Find where the given text appears and provide that cell's center as [X, Y] coordinate. 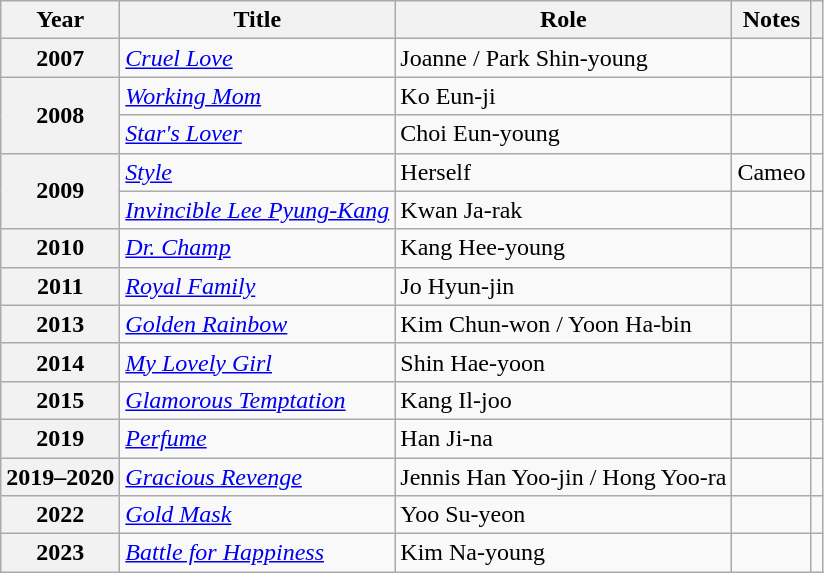
2022 [60, 515]
Title [258, 20]
Jo Hyun-jin [564, 286]
2013 [60, 324]
Star's Lover [258, 134]
Cameo [772, 172]
Cruel Love [258, 58]
2023 [60, 553]
Invincible Lee Pyung-Kang [258, 210]
2014 [60, 362]
2019 [60, 438]
Kwan Ja-rak [564, 210]
My Lovely Girl [258, 362]
Dr. Champ [258, 248]
Shin Hae-yoon [564, 362]
Battle for Happiness [258, 553]
Ko Eun-ji [564, 96]
2009 [60, 191]
Year [60, 20]
Yoo Su-yeon [564, 515]
Royal Family [258, 286]
2007 [60, 58]
Gold Mask [258, 515]
Working Mom [258, 96]
2008 [60, 115]
2015 [60, 400]
Joanne / Park Shin-young [564, 58]
Kim Chun-won / Yoon Ha-bin [564, 324]
Style [258, 172]
Perfume [258, 438]
Herself [564, 172]
Notes [772, 20]
Choi Eun-young [564, 134]
Role [564, 20]
Kang Hee-young [564, 248]
Glamorous Temptation [258, 400]
Golden Rainbow [258, 324]
2010 [60, 248]
2011 [60, 286]
Gracious Revenge [258, 477]
Jennis Han Yoo-jin / Hong Yoo-ra [564, 477]
2019–2020 [60, 477]
Kang Il-joo [564, 400]
Han Ji-na [564, 438]
Kim Na-young [564, 553]
